Provide the (X, Y) coordinate of the cell's center where the given text is located.  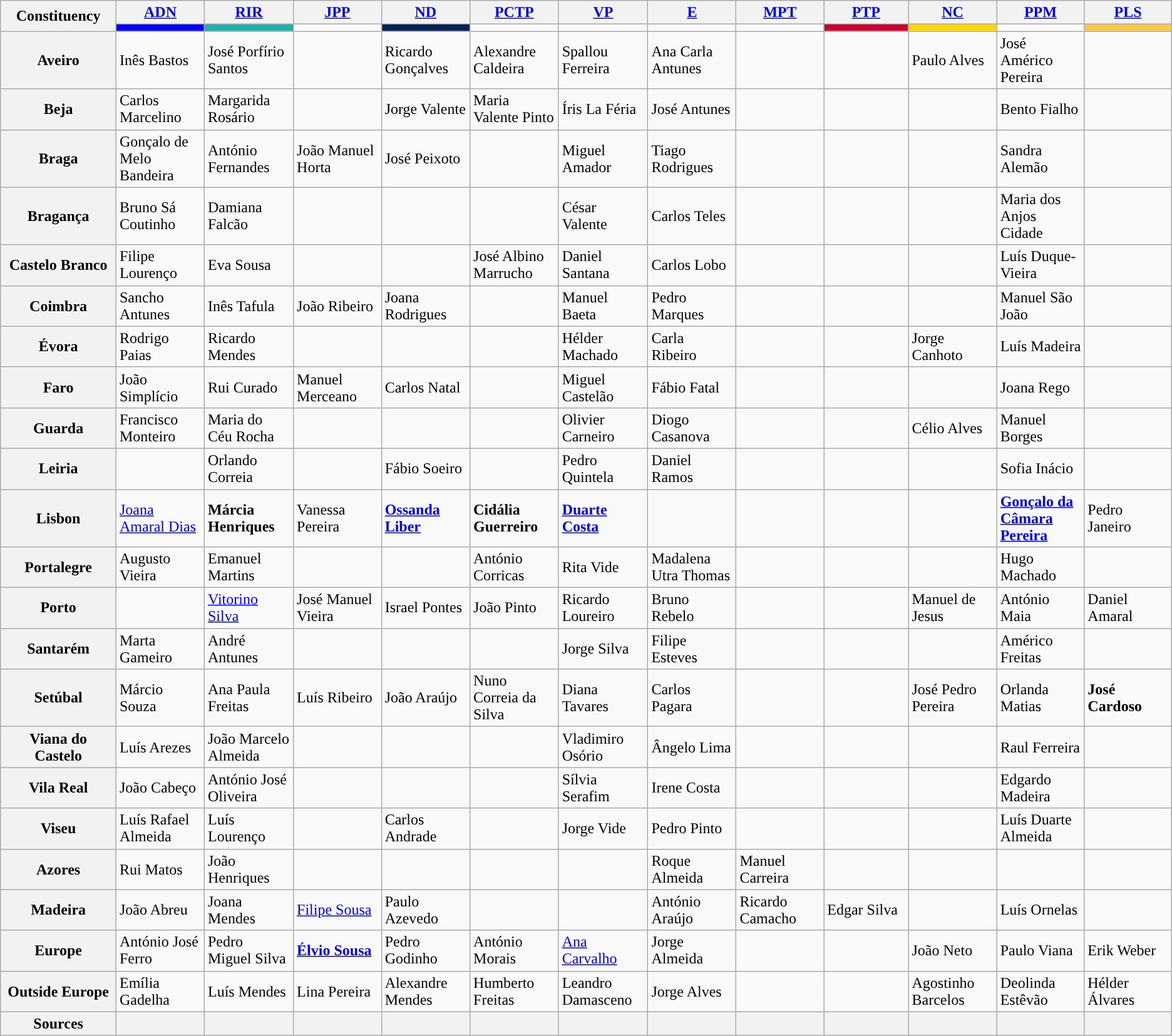
Augusto Vieira (160, 567)
Ricardo Gonçalves (426, 60)
Daniel Amaral (1128, 608)
Carlos Andrade (426, 829)
António José Ferro (160, 950)
Carlos Lobo (692, 265)
Cidália Guerreiro (515, 518)
Hugo Machado (1041, 567)
Faro (59, 387)
Viana do Castelo (59, 747)
Alexandre Caldeira (515, 60)
Pedro Janeiro (1128, 518)
Pedro Miguel Silva (249, 950)
PCTP (515, 13)
Agostinho Barcelos (953, 992)
Edgardo Madeira (1041, 787)
André Antunes (249, 649)
João Pinto (515, 608)
Duarte Costa (604, 518)
Miguel Castelão (604, 387)
Deolinda Estêvão (1041, 992)
Sofia Inácio (1041, 468)
Aveiro (59, 60)
Joana Rego (1041, 387)
Manuel Carreira (780, 869)
Luís Rafael Almeida (160, 829)
Célio Alves (953, 428)
Daniel Ramos (692, 468)
Margarida Rosário (249, 109)
Emília Gadelha (160, 992)
João Simplício (160, 387)
Joana Rodrigues (426, 305)
ADN (160, 13)
Madeira (59, 910)
Pedro Godinho (426, 950)
Eva Sousa (249, 265)
Filipe Sousa (338, 910)
João Neto (953, 950)
Maria dos Anjos Cidade (1041, 216)
Bragança (59, 216)
Sílvia Serafim (604, 787)
Hélder Machado (604, 347)
João Araújo (426, 698)
Manuel Borges (1041, 428)
Bruno Sá Coutinho (160, 216)
Luís Ribeiro (338, 698)
Orlando Correia (249, 468)
António Morais (515, 950)
PPM (1041, 13)
João Henriques (249, 869)
Hélder Álvares (1128, 992)
José Antunes (692, 109)
Márcia Henriques (249, 518)
Roque Almeida (692, 869)
Erik Weber (1128, 950)
E (692, 13)
Miguel Amador (604, 158)
Outside Europe (59, 992)
Rui Matos (160, 869)
Raul Ferreira (1041, 747)
Ricardo Loureiro (604, 608)
Márcio Souza (160, 698)
José Américo Pereira (1041, 60)
Paulo Azevedo (426, 910)
Guarda (59, 428)
Manuel Merceano (338, 387)
Filipe Lourenço (160, 265)
Vladimiro Osório (604, 747)
Leandro Damasceno (604, 992)
Paulo Alves (953, 60)
Carlos Pagara (692, 698)
Daniel Santana (604, 265)
Leiria (59, 468)
Américo Freitas (1041, 649)
Fábio Fatal (692, 387)
Joana Mendes (249, 910)
Pedro Quintela (604, 468)
Íris La Féria (604, 109)
Gonçalo da Câmara Pereira (1041, 518)
Carlos Marcelino (160, 109)
Jorge Canhoto (953, 347)
MPT (780, 13)
Irene Costa (692, 787)
Fábio Soeiro (426, 468)
Gonçalo de Melo Bandeira (160, 158)
Damiana Falcão (249, 216)
PTP (866, 13)
Carlos Teles (692, 216)
José Porfírio Santos (249, 60)
Ossanda Liber (426, 518)
António José Oliveira (249, 787)
NC (953, 13)
Vitorino Silva (249, 608)
Inês Bastos (160, 60)
Israel Pontes (426, 608)
Castelo Branco (59, 265)
Emanuel Martins (249, 567)
Luís Madeira (1041, 347)
Vanessa Pereira (338, 518)
Luís Lourenço (249, 829)
Élvio Sousa (338, 950)
César Valente (604, 216)
Carla Ribeiro (692, 347)
António Araújo (692, 910)
Jorge Silva (604, 649)
Paulo Viana (1041, 950)
António Maia (1041, 608)
Luís Duarte Almeida (1041, 829)
Ricardo Mendes (249, 347)
Manuel Baeta (604, 305)
ND (426, 13)
RIR (249, 13)
Humberto Freitas (515, 992)
Ana Paula Freitas (249, 698)
Manuel de Jesus (953, 608)
Constituency (59, 16)
Alexandre Mendes (426, 992)
PLS (1128, 13)
Ricardo Camacho (780, 910)
Porto (59, 608)
JPP (338, 13)
Rodrigo Paias (160, 347)
Ana Carla Antunes (692, 60)
Europe (59, 950)
Setúbal (59, 698)
Braga (59, 158)
Edgar Silva (866, 910)
José Pedro Pereira (953, 698)
Coimbra (59, 305)
Bruno Rebelo (692, 608)
Jorge Almeida (692, 950)
Luís Ornelas (1041, 910)
António Corricas (515, 567)
Pedro Marques (692, 305)
Diana Tavares (604, 698)
Luís Duque-Vieira (1041, 265)
João Marcelo Almeida (249, 747)
Manuel São João (1041, 305)
Azores (59, 869)
Tiago Rodrigues (692, 158)
Maria do Céu Rocha (249, 428)
Lisbon (59, 518)
António Fernandes (249, 158)
Orlanda Matias (1041, 698)
Olivier Carneiro (604, 428)
Jorge Alves (692, 992)
João Manuel Horta (338, 158)
Carlos Natal (426, 387)
Jorge Vide (604, 829)
Rita Vide (604, 567)
Filipe Esteves (692, 649)
João Cabeço (160, 787)
Maria Valente Pinto (515, 109)
Santarém (59, 649)
Luís Arezes (160, 747)
Jorge Valente (426, 109)
Beja (59, 109)
Ângelo Lima (692, 747)
Nuno Correia da Silva (515, 698)
Spallou Ferreira (604, 60)
João Abreu (160, 910)
Francisco Monteiro (160, 428)
José Cardoso (1128, 698)
Inês Tafula (249, 305)
Sancho Antunes (160, 305)
Pedro Pinto (692, 829)
Joana Amaral Dias (160, 518)
Lina Pereira (338, 992)
José Peixoto (426, 158)
Vila Real (59, 787)
Luís Mendes (249, 992)
João Ribeiro (338, 305)
José Manuel Vieira (338, 608)
VP (604, 13)
Diogo Casanova (692, 428)
Sandra Alemão (1041, 158)
Marta Gameiro (160, 649)
Ana Carvalho (604, 950)
Sources (59, 1023)
Viseu (59, 829)
José Albino Marrucho (515, 265)
Rui Curado (249, 387)
Évora (59, 347)
Madalena Utra Thomas (692, 567)
Portalegre (59, 567)
Bento Fialho (1041, 109)
